For the text-containing cell, return its midpoint in [x, y] coordinate format. 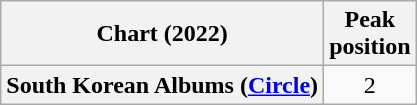
Chart (2022) [162, 34]
2 [370, 85]
Peakposition [370, 34]
South Korean Albums (Circle) [162, 85]
